Determine the [x, y] coordinate at the center of the cell enclosing the given text.  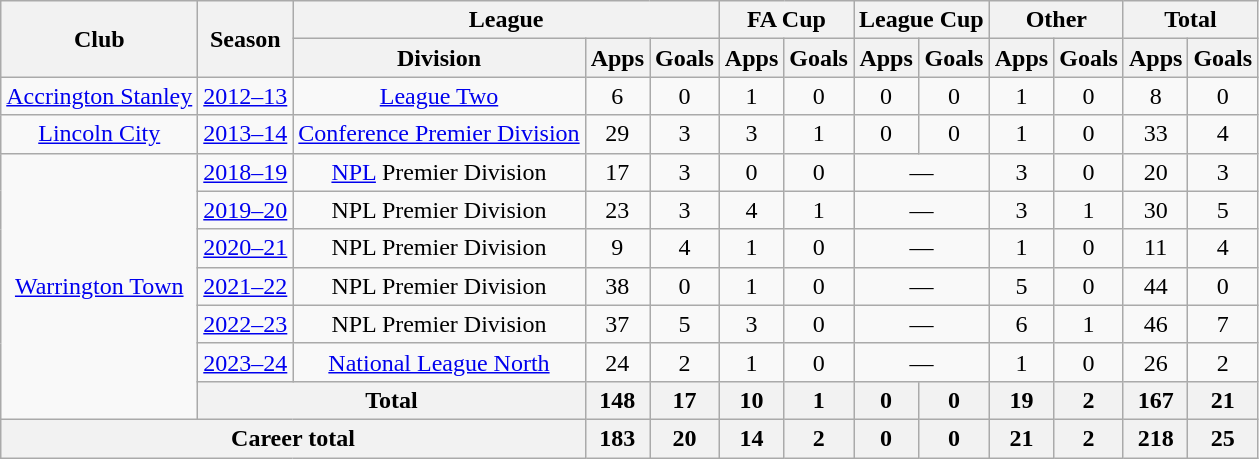
29 [617, 134]
FA Cup [786, 20]
7 [1223, 324]
38 [617, 286]
2023–24 [246, 362]
Other [1056, 20]
2018–19 [246, 172]
Accrington Stanley [100, 96]
2020–21 [246, 248]
League Cup [922, 20]
Season [246, 39]
Lincoln City [100, 134]
2013–14 [246, 134]
148 [617, 400]
Conference Premier Division [439, 134]
183 [617, 438]
19 [1021, 400]
37 [617, 324]
25 [1223, 438]
33 [1155, 134]
2022–23 [246, 324]
11 [1155, 248]
167 [1155, 400]
National League North [439, 362]
26 [1155, 362]
44 [1155, 286]
League [506, 20]
30 [1155, 210]
Club [100, 39]
2021–22 [246, 286]
10 [751, 400]
9 [617, 248]
14 [751, 438]
League Two [439, 96]
23 [617, 210]
Career total [293, 438]
24 [617, 362]
Division [439, 58]
2012–13 [246, 96]
8 [1155, 96]
2019–20 [246, 210]
218 [1155, 438]
Warrington Town [100, 286]
46 [1155, 324]
